Detect which cell encompasses the target text, then output its (X, Y) center coordinate. 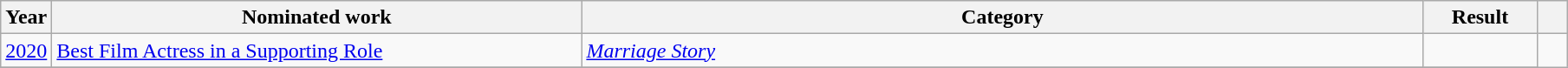
Best Film Actress in a Supporting Role (317, 51)
Result (1480, 17)
Category (1002, 17)
Nominated work (317, 17)
2020 (26, 51)
Marriage Story (1002, 51)
Year (26, 17)
